Pinpoint the cell where the given text exists, returning its [X, Y] midpoint coordinate. 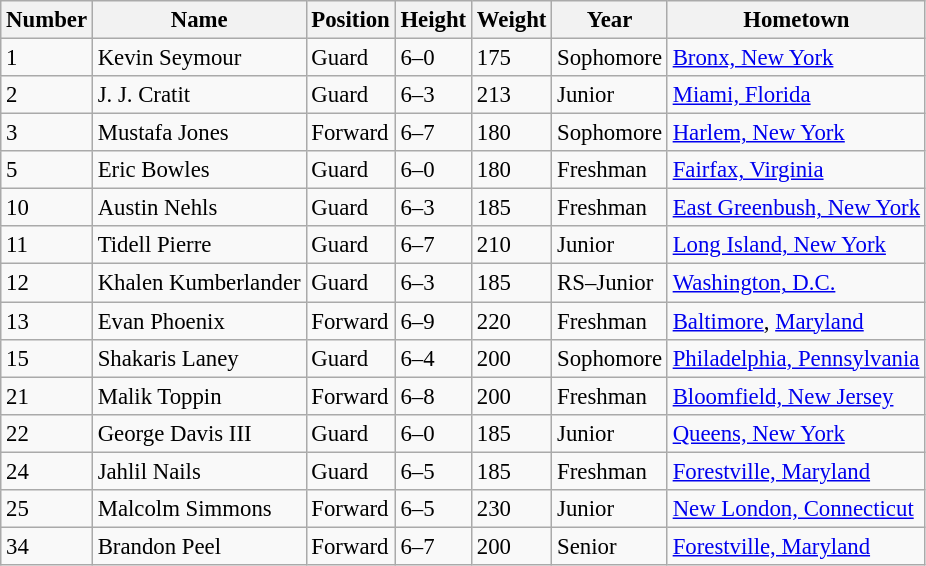
Name [199, 20]
12 [47, 283]
213 [511, 95]
6–9 [433, 321]
25 [47, 509]
Weight [511, 20]
175 [511, 58]
Malik Toppin [199, 396]
East Greenbush, New York [796, 208]
Bloomfield, New Jersey [796, 396]
230 [511, 509]
1 [47, 58]
21 [47, 396]
Evan Phoenix [199, 321]
Height [433, 20]
Position [350, 20]
George Davis III [199, 433]
Khalen Kumberlander [199, 283]
Year [610, 20]
3 [47, 133]
Mustafa Jones [199, 133]
6–8 [433, 396]
Miami, Florida [796, 95]
Kevin Seymour [199, 58]
Philadelphia, Pennsylvania [796, 358]
2 [47, 95]
22 [47, 433]
5 [47, 170]
11 [47, 245]
Baltimore, Maryland [796, 321]
220 [511, 321]
Shakaris Laney [199, 358]
15 [47, 358]
Hometown [796, 20]
Queens, New York [796, 433]
RS–Junior [610, 283]
Bronx, New York [796, 58]
J. J. Cratit [199, 95]
Washington, D.C. [796, 283]
New London, Connecticut [796, 509]
Brandon Peel [199, 546]
Tidell Pierre [199, 245]
Jahlil Nails [199, 471]
13 [47, 321]
Number [47, 20]
Long Island, New York [796, 245]
Harlem, New York [796, 133]
Malcolm Simmons [199, 509]
Austin Nehls [199, 208]
24 [47, 471]
Eric Bowles [199, 170]
Fairfax, Virginia [796, 170]
34 [47, 546]
210 [511, 245]
Senior [610, 546]
6–4 [433, 358]
10 [47, 208]
